Determine the [X, Y] coordinate at the center of the cell enclosing the given text.  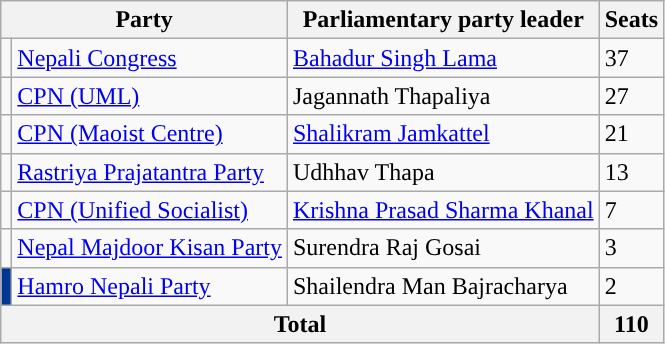
110 [631, 324]
Bahadur Singh Lama [443, 58]
7 [631, 210]
Hamro Nepali Party [150, 286]
3 [631, 248]
27 [631, 96]
Total [300, 324]
CPN (Unified Socialist) [150, 210]
13 [631, 172]
Udhhav Thapa [443, 172]
CPN (UML) [150, 96]
Shalikram Jamkattel [443, 134]
37 [631, 58]
Surendra Raj Gosai [443, 248]
Seats [631, 20]
21 [631, 134]
Nepal Majdoor Kisan Party [150, 248]
Shailendra Man Bajracharya [443, 286]
2 [631, 286]
Nepali Congress [150, 58]
Jagannath Thapaliya [443, 96]
CPN (Maoist Centre) [150, 134]
Krishna Prasad Sharma Khanal [443, 210]
Party [144, 20]
Rastriya Prajatantra Party [150, 172]
Parliamentary party leader [443, 20]
